Search for the cell housing the specified text and yield its [x, y] center coordinate. 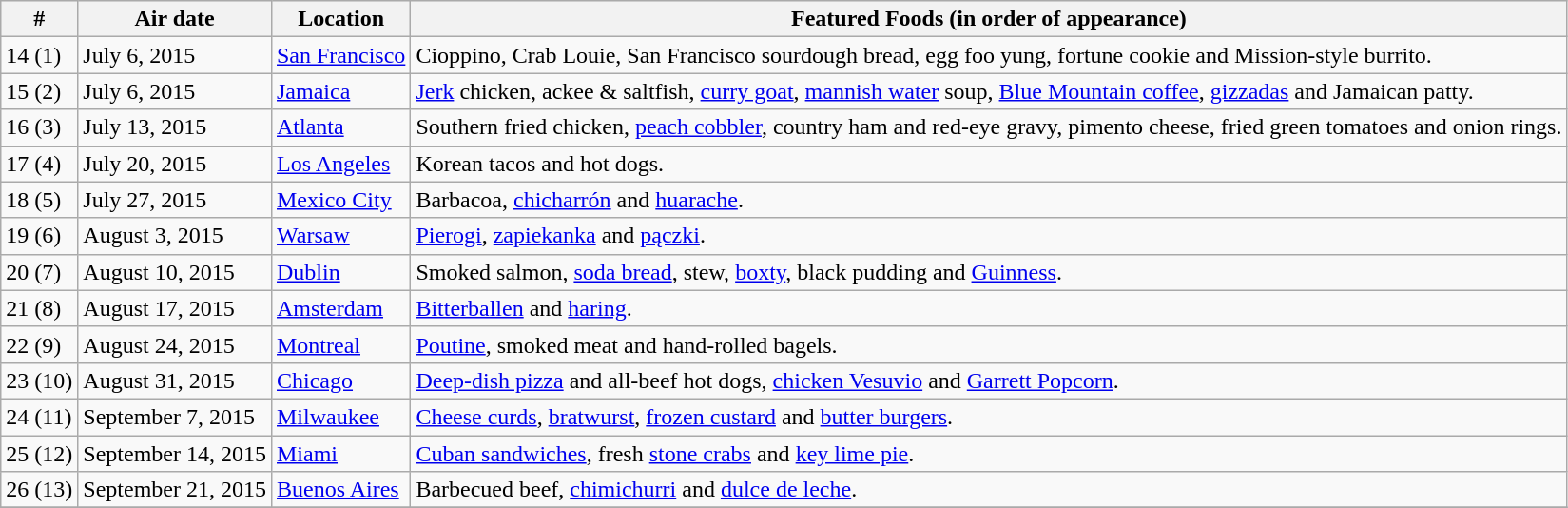
17 (4) [40, 164]
21 (8) [40, 308]
July 27, 2015 [175, 200]
14 (1) [40, 55]
Milwaukee [340, 417]
26 (13) [40, 490]
Smoked salmon, soda bread, stew, boxty, black pudding and Guinness. [989, 272]
# [40, 19]
Air date [175, 19]
15 (2) [40, 91]
23 (10) [40, 381]
Pierogi, zapiekanka and pączki. [989, 236]
Cioppino, Crab Louie, San Francisco sourdough bread, egg foo yung, fortune cookie and Mission-style burrito. [989, 55]
July 13, 2015 [175, 127]
July 20, 2015 [175, 164]
Warsaw [340, 236]
Korean tacos and hot dogs. [989, 164]
San Francisco [340, 55]
19 (6) [40, 236]
Miami [340, 454]
Los Angeles [340, 164]
Barbecued beef, chimichurri and dulce de leche. [989, 490]
16 (3) [40, 127]
20 (7) [40, 272]
Mexico City [340, 200]
Dublin [340, 272]
Southern fried chicken, peach cobbler, country ham and red-eye gravy, pimento cheese, fried green tomatoes and onion rings. [989, 127]
Deep-dish pizza and all-beef hot dogs, chicken Vesuvio and Garrett Popcorn. [989, 381]
22 (9) [40, 344]
24 (11) [40, 417]
September 7, 2015 [175, 417]
Cheese curds, bratwurst, frozen custard and butter burgers. [989, 417]
Barbacoa, chicharrón and huarache. [989, 200]
August 31, 2015 [175, 381]
25 (12) [40, 454]
August 17, 2015 [175, 308]
Location [340, 19]
Atlanta [340, 127]
Buenos Aires [340, 490]
August 10, 2015 [175, 272]
Featured Foods (in order of appearance) [989, 19]
September 21, 2015 [175, 490]
August 3, 2015 [175, 236]
Amsterdam [340, 308]
September 14, 2015 [175, 454]
Poutine, smoked meat and hand-rolled bagels. [989, 344]
Montreal [340, 344]
Jamaica [340, 91]
Chicago [340, 381]
18 (5) [40, 200]
Cuban sandwiches, fresh stone crabs and key lime pie. [989, 454]
August 24, 2015 [175, 344]
Bitterballen and haring. [989, 308]
Jerk chicken, ackee & saltfish, curry goat, mannish water soup, Blue Mountain coffee, gizzadas and Jamaican patty. [989, 91]
